Capture the cell that displays the provided text and extract its (X, Y) central coordinate. 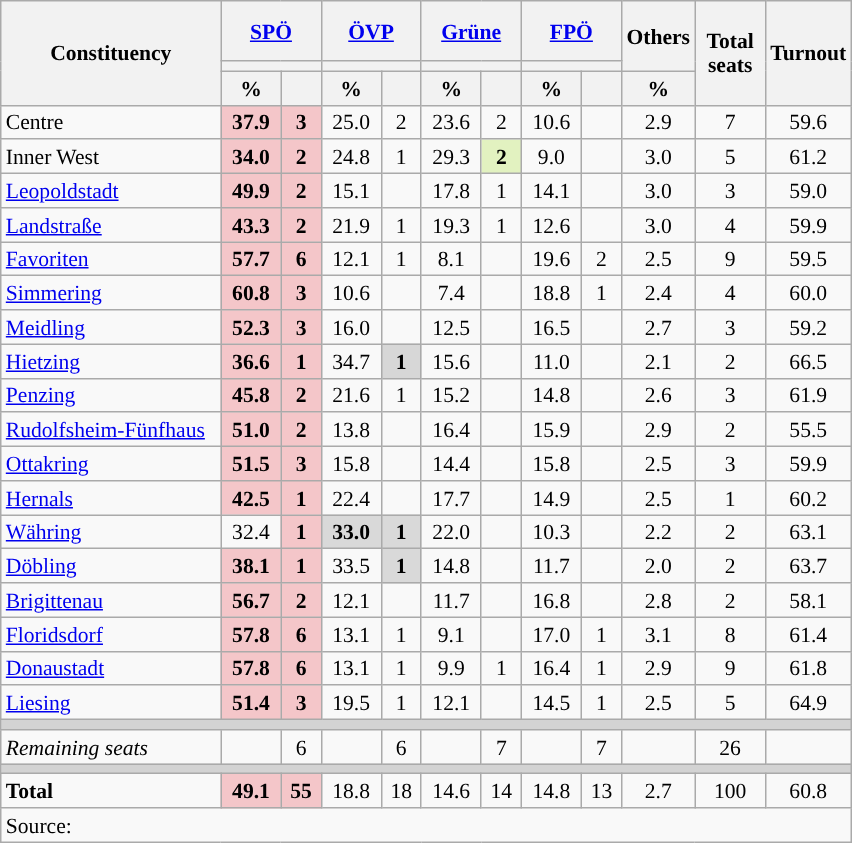
13.8 (351, 430)
33.0 (351, 532)
Floridsdorf (111, 634)
32.4 (251, 532)
15.2 (451, 395)
49.1 (251, 791)
51.5 (251, 464)
33.5 (351, 566)
61.4 (808, 634)
Inner West (111, 157)
51.4 (251, 703)
9.9 (451, 668)
38.1 (251, 566)
Hietzing (111, 361)
61.8 (808, 668)
10.3 (551, 532)
Turnout (808, 53)
19.3 (451, 225)
Source: (426, 825)
51.0 (251, 430)
Währing (111, 532)
61.2 (808, 157)
2.6 (658, 395)
14.4 (451, 464)
16.8 (551, 600)
26 (730, 747)
37.9 (251, 122)
Penzing (111, 395)
22.4 (351, 498)
19.6 (551, 259)
Favoriten (111, 259)
14.1 (551, 191)
64.9 (808, 703)
57.7 (251, 259)
60.0 (808, 293)
59.2 (808, 327)
45.8 (251, 395)
ÖVP (371, 31)
9.1 (451, 634)
58.1 (808, 600)
17.8 (451, 191)
22.0 (451, 532)
Remaining seats (111, 747)
36.6 (251, 361)
FPÖ (571, 31)
18 (401, 791)
Rudolfsheim-Fünfhaus (111, 430)
Meidling (111, 327)
Liesing (111, 703)
15.1 (351, 191)
59.6 (808, 122)
2.8 (658, 600)
61.9 (808, 395)
49.9 (251, 191)
8 (730, 634)
11.0 (551, 361)
34.7 (351, 361)
Ottakring (111, 464)
21.9 (351, 225)
15.6 (451, 361)
19.5 (351, 703)
Grüne (471, 31)
13 (601, 791)
Döbling (111, 566)
25.0 (351, 122)
15.9 (551, 430)
12.6 (551, 225)
43.3 (251, 225)
55 (301, 791)
Donaustadt (111, 668)
17.0 (551, 634)
21.6 (351, 395)
Centre (111, 122)
14.9 (551, 498)
Landstraße (111, 225)
59.5 (808, 259)
Leopoldstadt (111, 191)
34.0 (251, 157)
56.7 (251, 600)
2.1 (658, 361)
63.7 (808, 566)
63.1 (808, 532)
Others (658, 36)
52.3 (251, 327)
Totalseats (730, 53)
29.3 (451, 157)
Hernals (111, 498)
2.2 (658, 532)
9.0 (551, 157)
Total (111, 791)
2.0 (658, 566)
16.5 (551, 327)
Simmering (111, 293)
7.4 (451, 293)
23.6 (451, 122)
2.4 (658, 293)
3.1 (658, 634)
14 (501, 791)
42.5 (251, 498)
12.5 (451, 327)
SPÖ (271, 31)
16.0 (351, 327)
8.1 (451, 259)
Brigittenau (111, 600)
59.0 (808, 191)
14.5 (551, 703)
100 (730, 791)
17.7 (451, 498)
55.5 (808, 430)
66.5 (808, 361)
Constituency (111, 53)
24.8 (351, 157)
60.2 (808, 498)
14.6 (451, 791)
